Determine the [X, Y] coordinate at the center of the cell enclosing the given text.  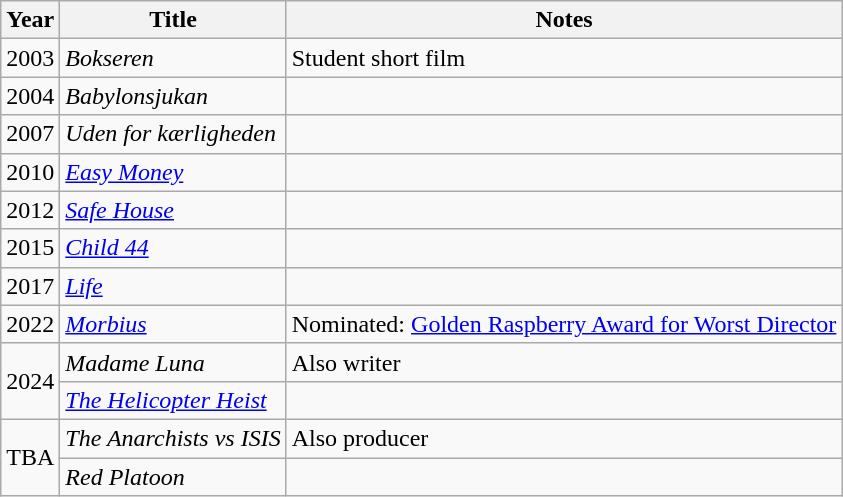
Nominated: Golden Raspberry Award for Worst Director [564, 324]
Also producer [564, 438]
2010 [30, 172]
Madame Luna [173, 362]
Life [173, 286]
Notes [564, 20]
Year [30, 20]
2022 [30, 324]
Bokseren [173, 58]
Easy Money [173, 172]
Student short film [564, 58]
TBA [30, 457]
Red Platoon [173, 477]
Uden for kærligheden [173, 134]
2003 [30, 58]
Title [173, 20]
Morbius [173, 324]
2024 [30, 381]
The Anarchists vs ISIS [173, 438]
Also writer [564, 362]
2012 [30, 210]
Babylonsjukan [173, 96]
2015 [30, 248]
Safe House [173, 210]
2017 [30, 286]
2004 [30, 96]
Child 44 [173, 248]
The Helicopter Heist [173, 400]
2007 [30, 134]
